Locate the cell with the specified text and output its [x, y] center coordinate. 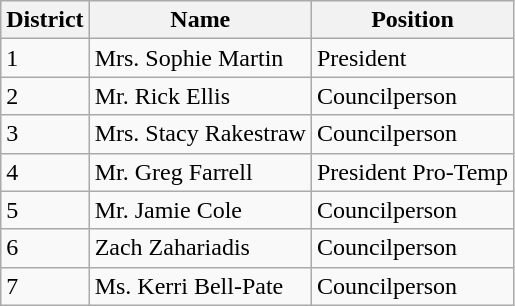
6 [45, 248]
Mr. Rick Ellis [200, 96]
3 [45, 134]
1 [45, 58]
Position [412, 20]
President Pro-Temp [412, 172]
President [412, 58]
7 [45, 286]
Zach Zahariadis [200, 248]
4 [45, 172]
Mr. Greg Farrell [200, 172]
Mrs. Stacy Rakestraw [200, 134]
2 [45, 96]
Ms. Kerri Bell-Pate [200, 286]
5 [45, 210]
Name [200, 20]
Mrs. Sophie Martin [200, 58]
Mr. Jamie Cole [200, 210]
District [45, 20]
